Return [x, y] of the center of cell containing provided text 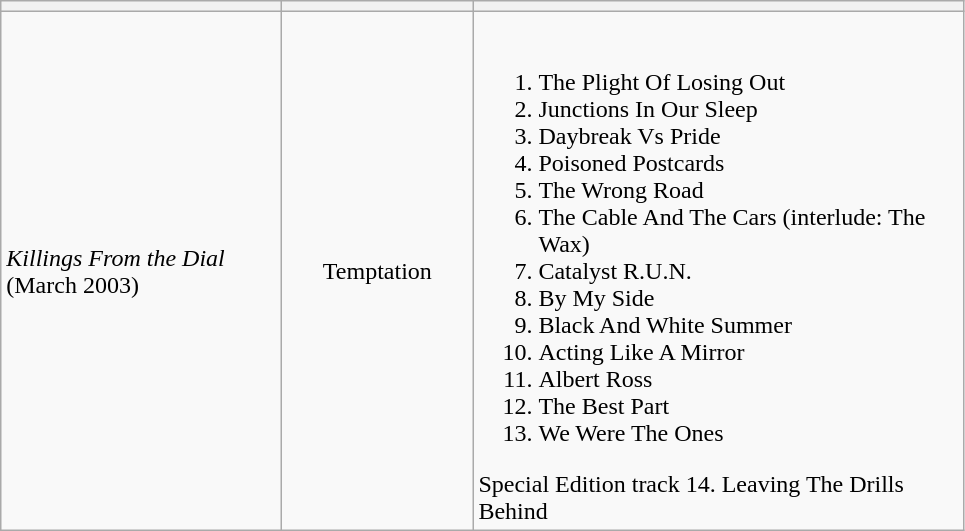
Killings From the Dial(March 2003) [142, 271]
Temptation [378, 271]
